Extract the [X, Y] coordinate from the center of the cell holding the provided text.  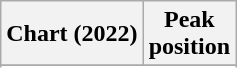
Peakposition [189, 34]
Chart (2022) [72, 34]
